Locate the cell with the specified text and output its (x, y) center coordinate. 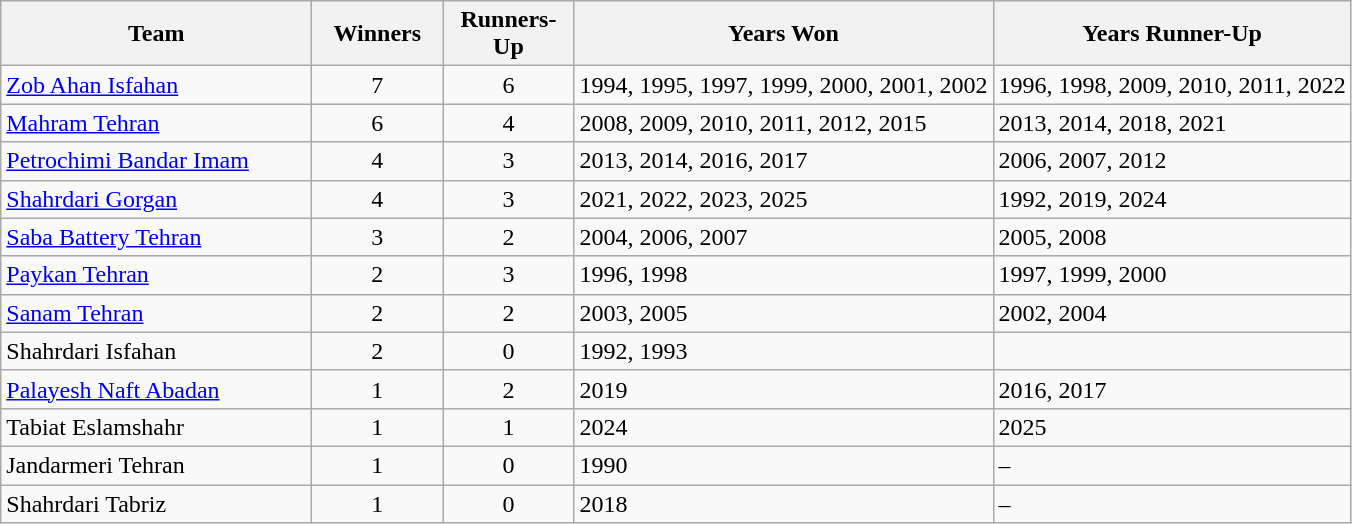
1992, 2019, 2024 (1172, 199)
1997, 1999, 2000 (1172, 275)
Palayesh Naft Abadan (156, 389)
2002, 2004 (1172, 313)
Paykan Tehran (156, 275)
Years Won (784, 34)
Runners-Up (508, 34)
Jandarmeri Tehran (156, 465)
1992, 1993 (784, 351)
2025 (1172, 427)
Mahram Tehran (156, 123)
Tabiat Eslamshahr (156, 427)
2019 (784, 389)
2003, 2005 (784, 313)
2004, 2006, 2007 (784, 237)
Shahrdari Gorgan (156, 199)
2013, 2014, 2018, 2021 (1172, 123)
2016, 2017 (1172, 389)
2006, 2007, 2012 (1172, 161)
Team (156, 34)
2018 (784, 503)
Petrochimi Bandar Imam (156, 161)
Shahrdari Isfahan (156, 351)
2024 (784, 427)
Shahrdari Tabriz (156, 503)
1990 (784, 465)
7 (378, 85)
2021, 2022, 2023, 2025 (784, 199)
Zob Ahan Isfahan (156, 85)
2008, 2009, 2010, 2011, 2012, 2015 (784, 123)
2013, 2014, 2016, 2017 (784, 161)
Saba Battery Tehran (156, 237)
Winners (378, 34)
2005, 2008 (1172, 237)
1994, 1995, 1997, 1999, 2000, 2001, 2002 (784, 85)
Years Runner-Up (1172, 34)
1996, 1998 (784, 275)
Sanam Tehran (156, 313)
1996, 1998, 2009, 2010, 2011, 2022 (1172, 85)
